Find where the given text appears and provide that cell's center as [x, y] coordinate. 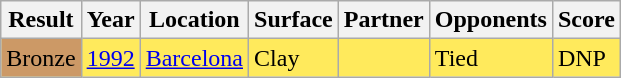
Barcelona [194, 58]
Opponents [490, 20]
Result [41, 20]
Tied [490, 58]
Bronze [41, 58]
Year [110, 20]
Location [194, 20]
Score [586, 20]
1992 [110, 58]
Clay [294, 58]
Partner [384, 20]
Surface [294, 20]
DNP [586, 58]
